Identify which cell holds the provided text, then report its (x, y) central coordinate. 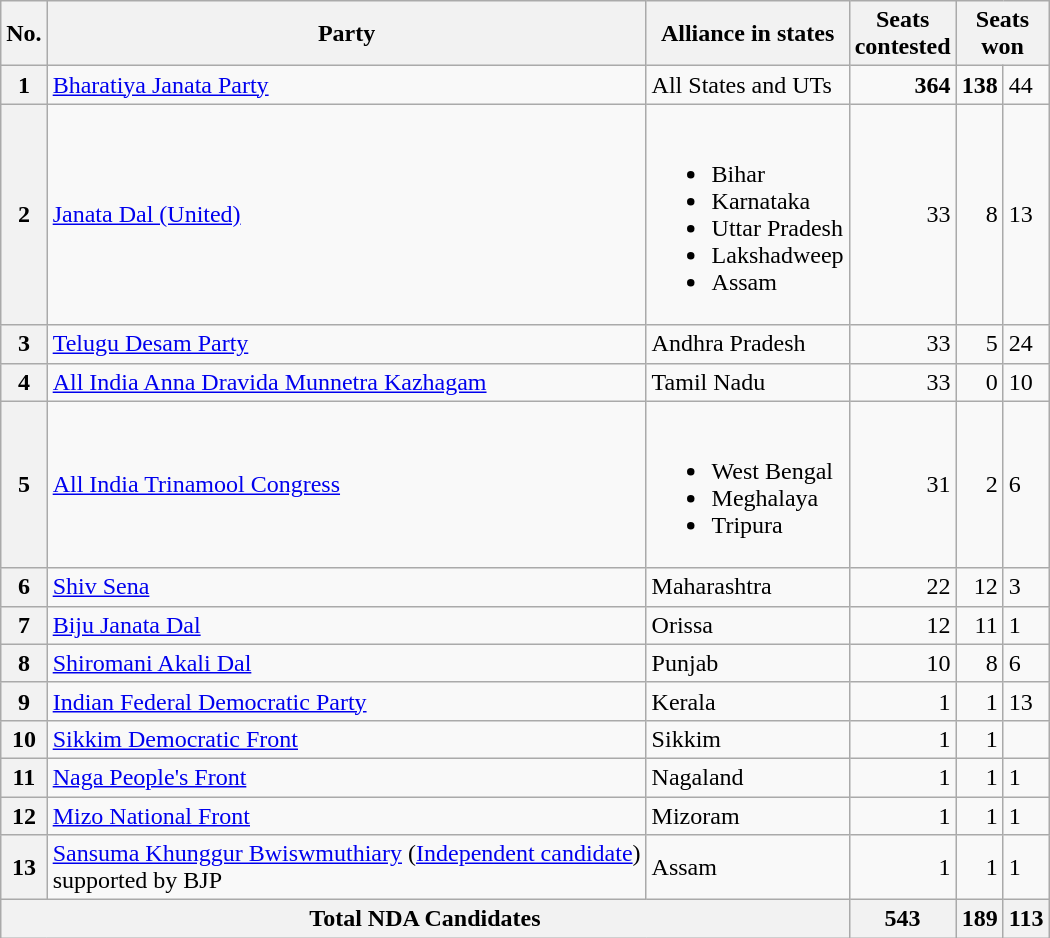
7 (24, 625)
All India Trinamool Congress (346, 484)
4 (24, 382)
Telugu Desam Party (346, 344)
Total NDA Candidates (425, 919)
9 (24, 701)
189 (980, 919)
Shiromani Akali Dal (346, 663)
Assam (748, 868)
Janata Dal (United) (346, 214)
44 (1026, 85)
BiharKarnatakaUttar PradeshLakshadweepAssam (748, 214)
24 (1026, 344)
Biju Janata Dal (346, 625)
Alliance in states (748, 34)
31 (902, 484)
Bharatiya Janata Party (346, 85)
Andhra Pradesh (748, 344)
364 (902, 85)
Sikkim Democratic Front (346, 739)
22 (902, 587)
Sikkim (748, 739)
113 (1026, 919)
Orissa (748, 625)
Seats contested (902, 34)
Kerala (748, 701)
Indian Federal Democratic Party (346, 701)
All India Anna Dravida Munnetra Kazhagam (346, 382)
Nagaland (748, 777)
Mizoram (748, 815)
138 (980, 85)
Sansuma Khunggur Bwiswmuthiary (Independent candidate)supported by BJP (346, 868)
No. (24, 34)
Mizo National Front (346, 815)
Maharashtra (748, 587)
Tamil Nadu (748, 382)
Shiv Sena (346, 587)
Punjab (748, 663)
All States and UTs (748, 85)
543 (902, 919)
Party (346, 34)
Seats won (1002, 34)
0 (980, 382)
Naga People's Front (346, 777)
West BengalMeghalayaTripura (748, 484)
